From the cell containing the given text, extract its center point as (x, y) coordinate. 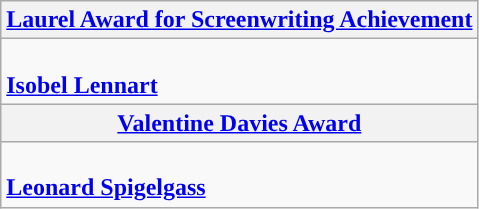
Isobel Lennart (240, 72)
Valentine Davies Award (240, 123)
Laurel Award for Screenwriting Achievement (240, 20)
Leonard Spigelgass (240, 174)
